Capture the cell that displays the provided text and extract its (X, Y) central coordinate. 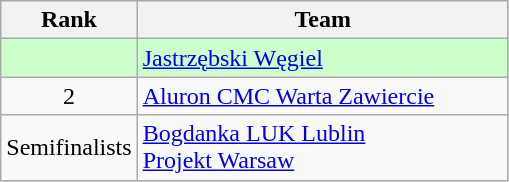
Semifinalists (69, 148)
Jastrzębski Węgiel (322, 58)
Bogdanka LUK Lublin Projekt Warsaw (322, 148)
2 (69, 96)
Aluron CMC Warta Zawiercie (322, 96)
Rank (69, 20)
Team (322, 20)
